Output the (X, Y) coordinate of the center of the cell containing the given text.  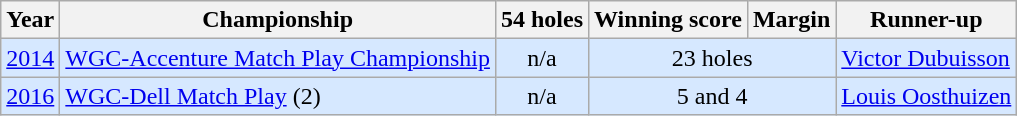
Winning score (668, 20)
Championship (278, 20)
Margin (791, 20)
Louis Oosthuizen (926, 96)
2016 (30, 96)
2014 (30, 58)
23 holes (712, 58)
5 and 4 (712, 96)
WGC-Accenture Match Play Championship (278, 58)
Runner-up (926, 20)
54 holes (542, 20)
Year (30, 20)
WGC-Dell Match Play (2) (278, 96)
Victor Dubuisson (926, 58)
